Find where the given text appears and provide that cell's center as [x, y] coordinate. 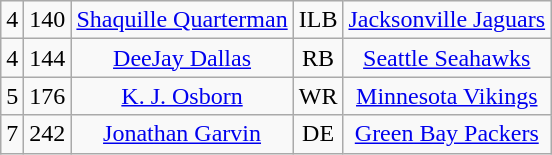
Shaquille Quarterman [182, 20]
Green Bay Packers [447, 134]
176 [48, 96]
140 [48, 20]
WR [318, 96]
DE [318, 134]
Minnesota Vikings [447, 96]
5 [12, 96]
242 [48, 134]
Jacksonville Jaguars [447, 20]
K. J. Osborn [182, 96]
144 [48, 58]
RB [318, 58]
7 [12, 134]
Seattle Seahawks [447, 58]
ILB [318, 20]
DeeJay Dallas [182, 58]
Jonathan Garvin [182, 134]
